Provide the (x, y) coordinate of the cell's center where the given text is located.  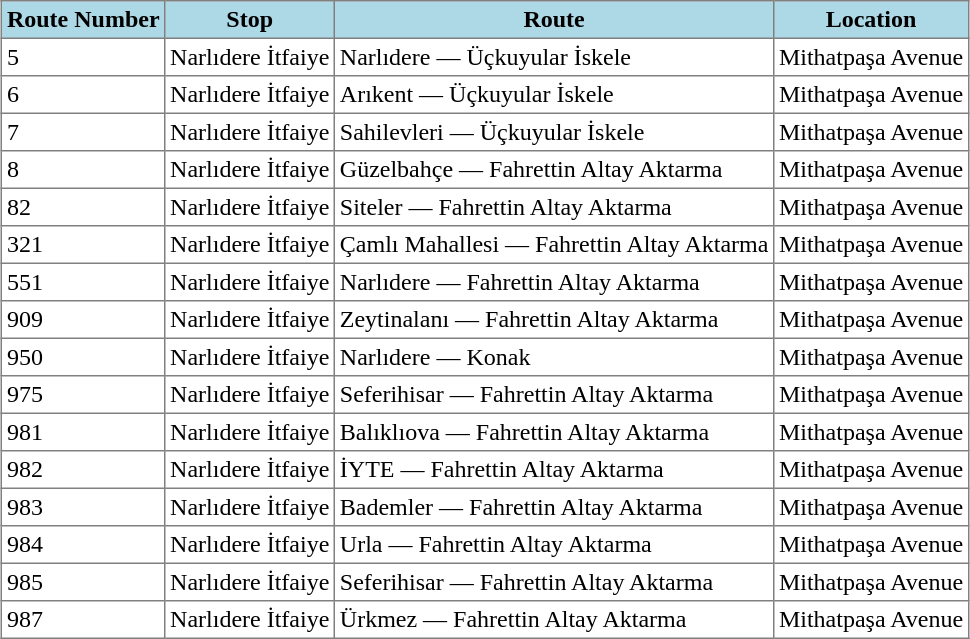
İYTE — Fahrettin Altay Aktarma (554, 470)
983 (84, 507)
Narlıdere — Fahrettin Altay Aktarma (554, 282)
Location (872, 20)
Arıkent — Üçkuyular İskele (554, 95)
985 (84, 582)
981 (84, 432)
984 (84, 545)
82 (84, 207)
950 (84, 357)
551 (84, 282)
975 (84, 395)
8 (84, 170)
Ürkmez — Fahrettin Altay Aktarma (554, 620)
Route (554, 20)
Zeytinalanı — Fahrettin Altay Aktarma (554, 320)
Stop (250, 20)
Güzelbahçe — Fahrettin Altay Aktarma (554, 170)
Balıklıova — Fahrettin Altay Aktarma (554, 432)
Narlıdere — Konak (554, 357)
Çamlı Mahallesi — Fahrettin Altay Aktarma (554, 245)
909 (84, 320)
987 (84, 620)
Bademler — Fahrettin Altay Aktarma (554, 507)
321 (84, 245)
7 (84, 132)
5 (84, 57)
Urla — Fahrettin Altay Aktarma (554, 545)
6 (84, 95)
Route Number (84, 20)
982 (84, 470)
Narlıdere — Üçkuyular İskele (554, 57)
Sahilevleri — Üçkuyular İskele (554, 132)
Siteler — Fahrettin Altay Aktarma (554, 207)
